Pinpoint the cell where the given text exists, returning its (x, y) midpoint coordinate. 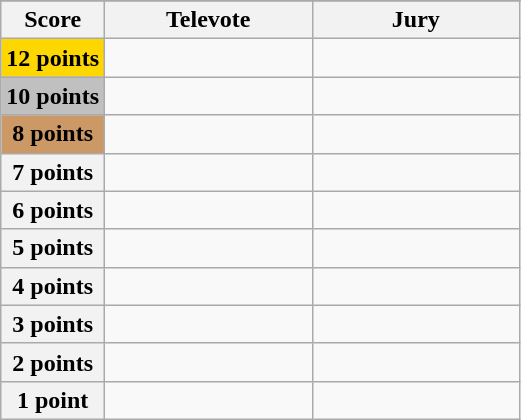
3 points (53, 324)
Televote (209, 20)
2 points (53, 362)
5 points (53, 248)
1 point (53, 400)
10 points (53, 96)
12 points (53, 58)
4 points (53, 286)
Jury (416, 20)
6 points (53, 210)
7 points (53, 172)
8 points (53, 134)
Score (53, 20)
